Scan for the cell matching the given text and deliver its (X, Y) coordinate at center. 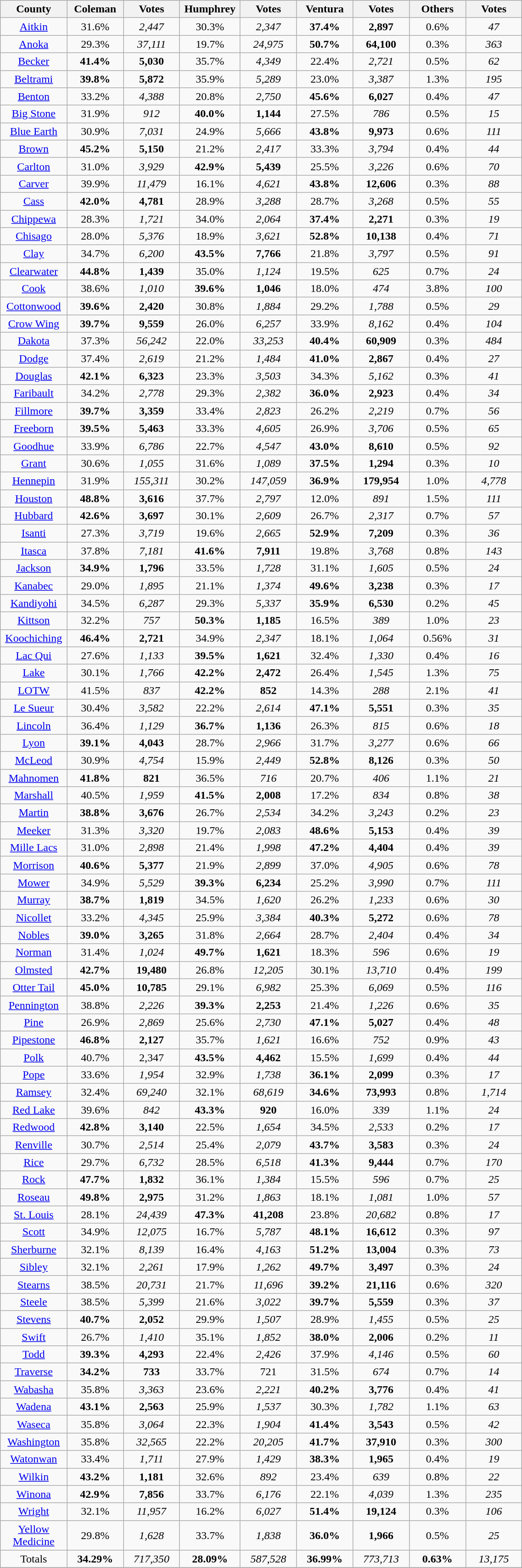
51.4% (325, 1512)
19,480 (152, 970)
13,710 (381, 970)
147,059 (268, 481)
6,200 (152, 254)
2,008 (268, 795)
842 (152, 1110)
41.7% (325, 1442)
3,363 (152, 1389)
891 (381, 498)
Lake (34, 673)
1,711 (152, 1459)
2,382 (268, 393)
15 (494, 114)
34.3% (325, 376)
3.8% (437, 289)
88 (494, 184)
12,606 (381, 184)
15.9% (210, 760)
1,024 (152, 952)
Becker (34, 62)
815 (381, 725)
23.8% (325, 1215)
40.0% (210, 114)
320 (494, 1284)
920 (268, 1110)
717,350 (152, 1559)
Dodge (34, 358)
23.4% (325, 1477)
73 (494, 1249)
6,287 (152, 603)
1,537 (268, 1407)
1,852 (268, 1337)
21.7% (210, 1284)
12.0% (325, 498)
2,271 (381, 219)
3,238 (381, 586)
20,731 (152, 1284)
1,507 (268, 1319)
821 (152, 778)
29.1% (210, 987)
29.2% (325, 306)
5,150 (152, 149)
17.2% (325, 795)
33,253 (268, 341)
28.5% (210, 1162)
21.1% (210, 586)
1,233 (381, 900)
11,696 (268, 1284)
155,311 (152, 481)
1,226 (381, 1005)
Winona (34, 1494)
47.7% (95, 1180)
16.7% (210, 1232)
17.9% (210, 1267)
Others (437, 9)
24,975 (268, 44)
43 (494, 1040)
23.6% (210, 1389)
Norman (34, 952)
10,785 (152, 987)
Coleman (95, 9)
6,518 (268, 1162)
36.7% (210, 725)
Lac Qui (34, 655)
39.2% (325, 1284)
Freeborn (34, 428)
7,856 (152, 1494)
14.3% (325, 690)
837 (152, 690)
5,376 (152, 236)
3,797 (381, 254)
Steele (34, 1302)
300 (494, 1442)
339 (381, 1110)
16,612 (381, 1232)
721 (268, 1372)
9,444 (381, 1162)
21,116 (381, 1284)
Goodhue (34, 446)
28.09% (210, 1559)
22.3% (210, 1424)
786 (381, 114)
16.5% (325, 621)
2,253 (268, 1005)
625 (381, 271)
3,226 (381, 166)
30.6% (95, 463)
143 (494, 551)
39.0% (95, 935)
Kittson (34, 621)
4,547 (268, 446)
43.3% (210, 1110)
22.7% (210, 446)
Aitkin (34, 27)
27.3% (95, 533)
2,609 (268, 516)
13,004 (381, 1249)
2,797 (268, 498)
30 (494, 900)
37.5% (325, 463)
45 (494, 603)
25.3% (325, 987)
28.0% (95, 236)
42.0% (95, 201)
46.4% (95, 638)
32,565 (152, 1442)
Todd (34, 1355)
Houston (34, 498)
6,323 (152, 376)
22.5% (210, 1127)
43.2% (95, 1477)
1,959 (152, 795)
22.0% (210, 341)
5,377 (152, 865)
Yellow Medicine (34, 1535)
0.56% (437, 638)
37.0% (325, 865)
Kanabec (34, 586)
48.8% (95, 498)
1,796 (152, 568)
1,904 (268, 1424)
0.63% (437, 1559)
60,909 (381, 341)
4,905 (381, 865)
Otter Tail (34, 987)
5,439 (268, 166)
5,787 (268, 1232)
Hennepin (34, 481)
Carver (34, 184)
Kandiyohi (34, 603)
Mahnomen (34, 778)
Sibley (34, 1267)
2,064 (268, 219)
39.1% (95, 743)
474 (381, 289)
5,399 (152, 1302)
31.1% (325, 568)
31.2% (210, 1197)
29.9% (210, 1319)
2,079 (268, 1145)
Humphrey (210, 9)
587,528 (268, 1559)
3,064 (152, 1424)
52.9% (325, 533)
2,867 (381, 358)
757 (152, 621)
66 (494, 743)
199 (494, 970)
33.6% (95, 1075)
1,966 (381, 1535)
3,543 (381, 1424)
42.7% (95, 970)
1,384 (268, 1180)
48.1% (325, 1232)
23.0% (325, 79)
68,619 (268, 1092)
5,289 (268, 79)
Faribault (34, 393)
3,265 (152, 935)
Wabasha (34, 1389)
2,261 (152, 1267)
30.2% (210, 481)
18.9% (210, 236)
1,064 (381, 638)
1,136 (268, 725)
4,293 (152, 1355)
6,069 (381, 987)
49.8% (95, 1197)
38.0% (325, 1337)
4,605 (268, 428)
1,998 (268, 848)
4,349 (268, 62)
39.9% (95, 184)
5,559 (381, 1302)
Washington (34, 1442)
1,055 (152, 463)
27.5% (325, 114)
4,388 (152, 96)
Grant (34, 463)
35.0% (210, 271)
235 (494, 1494)
10,138 (381, 236)
Blue Earth (34, 131)
91 (494, 254)
37,111 (152, 44)
2,614 (268, 708)
Totals (34, 1559)
8,139 (152, 1249)
Brown (34, 149)
6,234 (268, 883)
Roseau (34, 1197)
63 (494, 1407)
8,162 (381, 324)
Lyon (34, 743)
64,100 (381, 44)
Rock (34, 1180)
36.5% (210, 778)
2,226 (152, 1005)
912 (152, 114)
71 (494, 236)
20,205 (268, 1442)
2,664 (268, 935)
25.2% (325, 883)
4,043 (152, 743)
41.3% (325, 1162)
21.6% (210, 1302)
75 (494, 673)
2,533 (381, 1127)
5,666 (268, 131)
4,462 (268, 1057)
4,404 (381, 848)
4,754 (152, 760)
Chippewa (34, 219)
37.8% (95, 551)
9,559 (152, 324)
288 (381, 690)
1,124 (268, 271)
Waseca (34, 1424)
31.7% (325, 743)
752 (381, 1040)
41.6% (210, 551)
6,982 (268, 987)
31.5% (325, 1372)
Crow Wing (34, 324)
3,320 (152, 830)
56,242 (152, 341)
733 (152, 1372)
32.6% (210, 1477)
Watonwan (34, 1459)
100 (494, 289)
29 (494, 306)
40.5% (95, 795)
21 (494, 778)
Lincoln (34, 725)
3,243 (381, 813)
48 (494, 1022)
32.9% (210, 1075)
31 (494, 638)
26.8% (210, 970)
7,766 (268, 254)
26.3% (325, 725)
1,129 (152, 725)
12,205 (268, 970)
Meeker (34, 830)
Big Stone (34, 114)
28.1% (95, 1215)
35.1% (210, 1337)
25.4% (210, 1145)
Mower (34, 883)
11,479 (152, 184)
1,181 (152, 1477)
47.3% (210, 1215)
5,551 (381, 708)
36.9% (325, 481)
Ventura (325, 9)
32.2% (95, 621)
29.8% (95, 1535)
29.7% (95, 1162)
22 (494, 1477)
2,404 (381, 935)
11 (494, 1337)
Nobles (34, 935)
33.5% (210, 568)
Clearwater (34, 271)
2,899 (268, 865)
1,133 (152, 655)
3,706 (381, 428)
25.6% (210, 1022)
Polk (34, 1057)
4,345 (152, 918)
1,374 (268, 586)
2,127 (152, 1040)
2,052 (152, 1319)
1,838 (268, 1535)
3,929 (152, 166)
13,175 (494, 1559)
Dakota (34, 341)
1,895 (152, 586)
43.7% (325, 1145)
1,484 (268, 358)
30.7% (95, 1145)
Murray (34, 900)
Beltrami (34, 79)
4,039 (381, 1494)
16 (494, 655)
27 (494, 358)
37 (494, 1302)
1,863 (268, 1197)
1,819 (152, 900)
5,337 (268, 603)
45.6% (325, 96)
28.3% (95, 219)
20.8% (210, 96)
40.2% (325, 1389)
1,010 (152, 289)
Jackson (34, 568)
1,046 (268, 289)
3,768 (381, 551)
1,628 (152, 1535)
2,006 (381, 1337)
30.4% (95, 708)
70 (494, 166)
LOTW (34, 690)
22.1% (325, 1494)
50 (494, 760)
1,545 (381, 673)
Swift (34, 1337)
34.0% (210, 219)
1.5% (437, 498)
37.3% (95, 341)
3,583 (381, 1145)
1,782 (381, 1407)
674 (381, 1372)
2,317 (381, 516)
41.0% (325, 358)
Scott (34, 1232)
62 (494, 62)
Benton (34, 96)
Stevens (34, 1319)
2,083 (268, 830)
6,176 (268, 1494)
1,330 (381, 655)
55 (494, 201)
40.3% (325, 918)
3,621 (268, 236)
1,605 (381, 568)
16.6% (325, 1040)
8,126 (381, 760)
40.6% (95, 865)
3,794 (381, 149)
97 (494, 1232)
389 (381, 621)
11,957 (152, 1512)
19.8% (325, 551)
Isanti (34, 533)
852 (268, 690)
Olmsted (34, 970)
406 (381, 778)
Fillmore (34, 411)
18 (494, 725)
40.4% (325, 341)
21.8% (325, 254)
65 (494, 428)
38.6% (95, 289)
12,075 (152, 1232)
43.0% (325, 446)
2,099 (381, 1075)
Pine (34, 1022)
3,140 (152, 1127)
19.6% (210, 533)
Marshall (34, 795)
Carlton (34, 166)
Renville (34, 1145)
1,721 (152, 219)
16.4% (210, 1249)
9,973 (381, 131)
29.0% (95, 586)
3,022 (268, 1302)
2,975 (152, 1197)
4,778 (494, 481)
25.5% (325, 166)
2,897 (381, 27)
2,923 (381, 393)
892 (268, 1477)
6,530 (381, 603)
7,181 (152, 551)
3,268 (381, 201)
42 (494, 1424)
5,153 (381, 830)
Cook (34, 289)
50.7% (325, 44)
7,031 (152, 131)
1,185 (268, 621)
4,163 (268, 1249)
1,081 (381, 1197)
6,732 (152, 1162)
484 (494, 341)
Chisago (34, 236)
1,089 (268, 463)
6,257 (268, 324)
3,359 (152, 411)
3,582 (152, 708)
2,420 (152, 306)
19.5% (325, 271)
18.0% (325, 289)
43.1% (95, 1407)
36.4% (95, 725)
1,766 (152, 673)
2,898 (152, 848)
McLeod (34, 760)
3,616 (152, 498)
5,030 (152, 62)
Itasca (34, 551)
1,738 (268, 1075)
1,954 (152, 1075)
363 (494, 44)
3,719 (152, 533)
3,288 (268, 201)
Cottonwood (34, 306)
4,621 (268, 184)
834 (381, 795)
31.3% (95, 830)
0.9% (437, 1040)
4,781 (152, 201)
39.8% (95, 79)
2,534 (268, 813)
7,209 (381, 533)
3,384 (268, 918)
Red Lake (34, 1110)
26.0% (210, 324)
41,208 (268, 1215)
Cass (34, 201)
2,219 (381, 411)
24.9% (210, 131)
6,786 (152, 446)
49.6% (325, 586)
2,447 (152, 27)
Sherburne (34, 1249)
2,966 (268, 743)
2,869 (152, 1022)
60 (494, 1355)
Stearns (34, 1284)
2,665 (268, 533)
48.6% (325, 830)
10 (494, 463)
1,620 (268, 900)
36.99% (325, 1559)
Wilkin (34, 1477)
Mille Lacs (34, 848)
20.7% (325, 778)
2,449 (268, 760)
1,429 (268, 1459)
Morrison (34, 865)
Hubbard (34, 516)
Rice (34, 1162)
16.2% (210, 1512)
31.8% (210, 935)
44.8% (95, 271)
Clay (34, 254)
38.7% (95, 900)
19,124 (381, 1512)
1,262 (268, 1267)
Traverse (34, 1372)
3,697 (152, 516)
1,410 (152, 1337)
5,027 (381, 1022)
34.7% (95, 254)
46.8% (95, 1040)
Ramsey (34, 1092)
27.9% (210, 1459)
45.0% (95, 987)
2,221 (268, 1389)
2,417 (268, 149)
116 (494, 987)
1,832 (152, 1180)
Redwood (34, 1127)
42.1% (95, 376)
2,472 (268, 673)
26.4% (325, 673)
1,788 (381, 306)
14 (494, 1372)
2.1% (437, 690)
170 (494, 1162)
1,884 (268, 306)
1,714 (494, 1092)
34.29% (95, 1559)
24,439 (152, 1215)
2,823 (268, 411)
69,240 (152, 1092)
38 (494, 795)
3,277 (381, 743)
Koochiching (34, 638)
Pope (34, 1075)
5,529 (152, 883)
2,514 (152, 1145)
47.2% (325, 848)
1,654 (268, 1127)
County (34, 9)
41.8% (95, 778)
5,872 (152, 79)
45.2% (95, 149)
34.6% (325, 1092)
3,503 (268, 376)
Wadena (34, 1407)
31.4% (95, 952)
639 (381, 1477)
37.7% (210, 498)
20,682 (381, 1215)
3,387 (381, 79)
773,713 (381, 1559)
179,954 (381, 481)
37,910 (381, 1442)
7,911 (268, 551)
Wright (34, 1512)
3,676 (152, 813)
27.6% (95, 655)
8,610 (381, 446)
Pipestone (34, 1040)
3,776 (381, 1389)
1,728 (268, 568)
5,463 (152, 428)
106 (494, 1512)
21.9% (210, 865)
16.0% (325, 1110)
Martin (34, 813)
Douglas (34, 376)
3,990 (381, 883)
30.8% (210, 306)
56 (494, 411)
5,162 (381, 376)
Nicollet (34, 918)
Anoka (34, 44)
18.3% (325, 952)
1,699 (381, 1057)
716 (268, 778)
1,144 (268, 114)
2,730 (268, 1022)
73,993 (381, 1092)
St. Louis (34, 1215)
16.1% (210, 184)
Le Sueur (34, 708)
2,563 (152, 1407)
1,439 (152, 271)
38.3% (325, 1459)
42.6% (95, 516)
23.3% (210, 376)
195 (494, 79)
92 (494, 446)
5,272 (381, 918)
2,750 (268, 96)
4,146 (381, 1355)
2,619 (152, 358)
37.9% (325, 1355)
Pennington (34, 1005)
50.3% (210, 621)
1,965 (381, 1459)
42.8% (95, 1127)
2,778 (152, 393)
3,497 (381, 1267)
104 (494, 324)
2,426 (268, 1355)
1,455 (381, 1319)
36 (494, 533)
1,294 (381, 463)
51.2% (325, 1249)
